For the text-containing cell, return its midpoint in [X, Y] coordinate format. 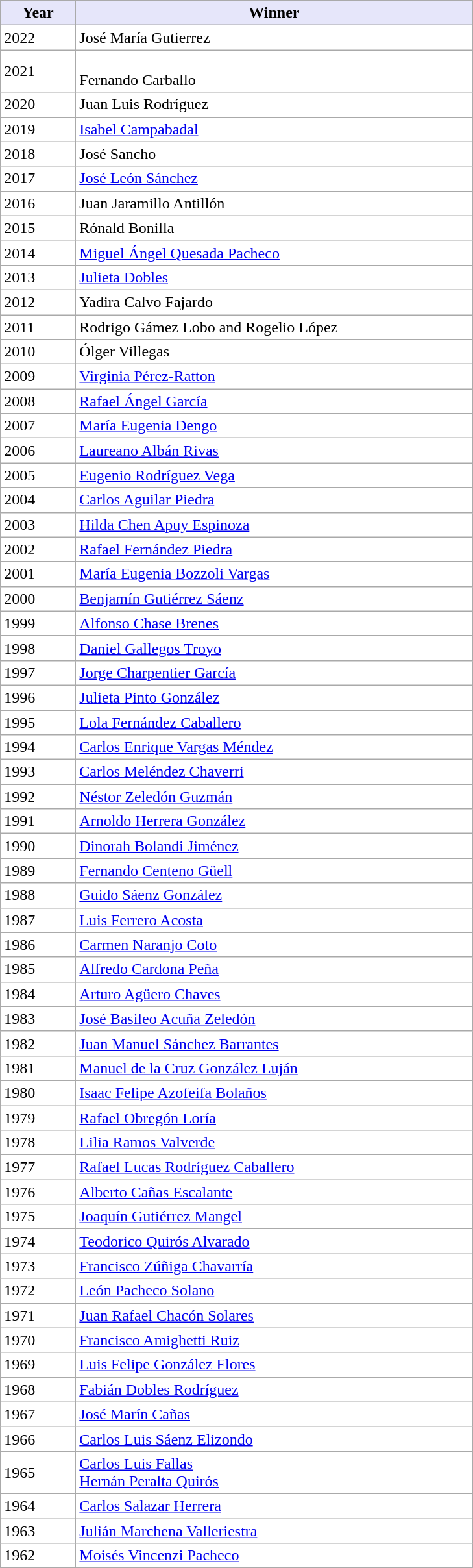
Carlos Salazar Herrera [274, 1506]
Fabián Dobles Rodríguez [274, 1389]
Luis Ferrero Acosta [274, 920]
Alberto Cañas Escalante [274, 1192]
Juan Manuel Sánchez Barrantes [274, 1043]
Alfonso Chase Brenes [274, 623]
Laureano Albán Rivas [274, 451]
Eugenio Rodríguez Vega [274, 475]
1994 [38, 747]
2003 [38, 525]
1979 [38, 1117]
1978 [38, 1143]
Carlos Aguilar Piedra [274, 500]
Rafael Obregón Loría [274, 1117]
2002 [38, 549]
Hilda Chen Apuy Espinoza [274, 525]
1967 [38, 1414]
1974 [38, 1241]
2011 [38, 327]
2019 [38, 129]
Rónald Bonilla [274, 228]
Carlos Luis FallasHernán Peralta Quirós [274, 1473]
1968 [38, 1389]
María Eugenia Dengo [274, 426]
Julieta Pinto González [274, 697]
1993 [38, 772]
1982 [38, 1043]
Teodorico Quirós Alvarado [274, 1241]
Néstor Zeledón Guzmán [274, 797]
1973 [38, 1266]
1999 [38, 623]
1972 [38, 1291]
Yadira Calvo Fajardo [274, 302]
Winner [274, 13]
1977 [38, 1167]
Rafael Lucas Rodríguez Caballero [274, 1167]
1986 [38, 945]
Juan Jaramillo Antillón [274, 203]
1997 [38, 673]
Rafael Fernández Piedra [274, 549]
Lola Fernández Caballero [274, 723]
Year [38, 13]
Ólger Villegas [274, 352]
Arturo Agüero Chaves [274, 994]
2016 [38, 203]
Fernando Carballo [274, 71]
Julieta Dobles [274, 277]
2009 [38, 377]
1984 [38, 994]
2007 [38, 426]
Dinorah Bolandi Jiménez [274, 846]
2004 [38, 500]
Juan Rafael Chacón Solares [274, 1315]
José Sancho [274, 154]
1965 [38, 1473]
Juan Luis Rodríguez [274, 105]
Joaquín Gutiérrez Mangel [274, 1217]
Carmen Naranjo Coto [274, 945]
2001 [38, 574]
Julián Marchena Valleriestra [274, 1530]
1990 [38, 846]
1976 [38, 1192]
2022 [38, 38]
1988 [38, 895]
1980 [38, 1093]
Rafael Ángel García [274, 401]
José María Gutierrez [274, 38]
Fernando Centeno Güell [274, 871]
1971 [38, 1315]
2018 [38, 154]
1969 [38, 1365]
Miguel Ángel Quesada Pacheco [274, 253]
1964 [38, 1506]
2010 [38, 352]
Moisés Vincenzi Pacheco [274, 1556]
1991 [38, 821]
1995 [38, 723]
1962 [38, 1556]
Jorge Charpentier García [274, 673]
Francisco Zúñiga Chavarría [274, 1266]
1981 [38, 1068]
1970 [38, 1340]
José León Sánchez [274, 179]
Alfredo Cardona Peña [274, 969]
1987 [38, 920]
Rodrigo Gámez Lobo and Rogelio López [274, 327]
Benjamín Gutiérrez Sáenz [274, 599]
Arnoldo Herrera González [274, 821]
Carlos Meléndez Chaverri [274, 772]
1989 [38, 871]
1963 [38, 1530]
2005 [38, 475]
2020 [38, 105]
Luis Felipe González Flores [274, 1365]
1985 [38, 969]
2006 [38, 451]
Manuel de la Cruz González Luján [274, 1068]
Isaac Felipe Azofeifa Bolaños [274, 1093]
León Pacheco Solano [274, 1291]
2012 [38, 302]
2014 [38, 253]
2013 [38, 277]
1992 [38, 797]
María Eugenia Bozzoli Vargas [274, 574]
2015 [38, 228]
Isabel Campabadal [274, 129]
1975 [38, 1217]
Daniel Gallegos Troyo [274, 648]
Virginia Pérez-Ratton [274, 377]
1998 [38, 648]
Guido Sáenz González [274, 895]
Lilia Ramos Valverde [274, 1143]
2000 [38, 599]
1996 [38, 697]
Carlos Luis Sáenz Elizondo [274, 1439]
1966 [38, 1439]
1983 [38, 1019]
2017 [38, 179]
Carlos Enrique Vargas Méndez [274, 747]
José Marín Cañas [274, 1414]
Francisco Amighetti Ruiz [274, 1340]
José Basileo Acuña Zeledón [274, 1019]
2021 [38, 71]
2008 [38, 401]
